Output the (x, y) coordinate of the center of the cell containing the given text.  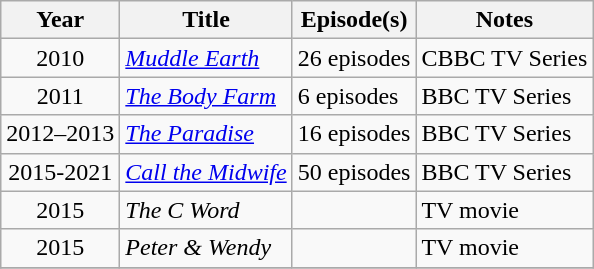
Title (206, 20)
Peter & Wendy (206, 248)
Muddle Earth (206, 58)
2010 (60, 58)
Call the Midwife (206, 172)
2012–2013 (60, 134)
16 episodes (354, 134)
The Paradise (206, 134)
Notes (504, 20)
6 episodes (354, 96)
Year (60, 20)
2011 (60, 96)
The C Word (206, 210)
CBBC TV Series (504, 58)
The Body Farm (206, 96)
50 episodes (354, 172)
2015-2021 (60, 172)
26 episodes (354, 58)
Episode(s) (354, 20)
